Output the [X, Y] coordinate of the center of the cell containing the given text.  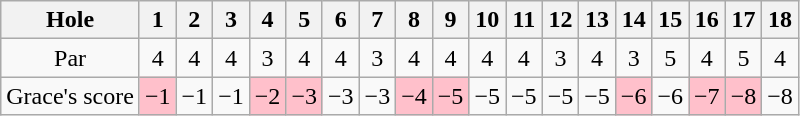
14 [634, 20]
18 [780, 20]
8 [414, 20]
−4 [414, 96]
10 [488, 20]
11 [524, 20]
Hole [70, 20]
16 [708, 20]
13 [598, 20]
6 [340, 20]
Grace's score [70, 96]
17 [744, 20]
15 [670, 20]
7 [378, 20]
Par [70, 58]
12 [560, 20]
−7 [708, 96]
1 [158, 20]
−2 [268, 96]
9 [450, 20]
2 [194, 20]
